From the cell containing the given text, extract its center point as (X, Y) coordinate. 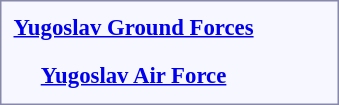
Yugoslav Air Force (134, 75)
Yugoslav Ground Forces (134, 27)
